Locate the cell with the specified text and output its (x, y) center coordinate. 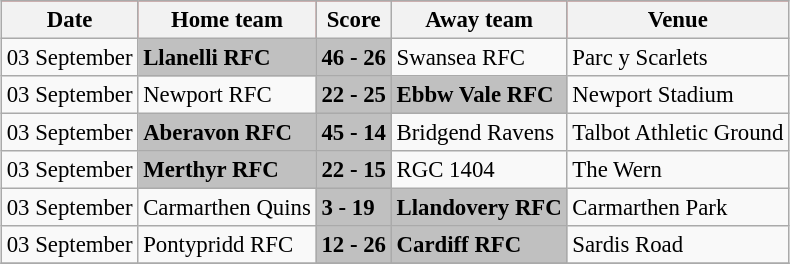
Cardiff RFC (479, 245)
Bridgend Ravens (479, 133)
22 - 15 (354, 170)
45 - 14 (354, 133)
Llanelli RFC (227, 57)
Away team (479, 20)
Merthyr RFC (227, 170)
Aberavon RFC (227, 133)
Parc y Scarlets (678, 57)
Venue (678, 20)
Ebbw Vale RFC (479, 95)
Carmarthen Quins (227, 208)
Sardis Road (678, 245)
The Wern (678, 170)
Swansea RFC (479, 57)
RGC 1404 (479, 170)
Carmarthen Park (678, 208)
Date (69, 20)
Newport RFC (227, 95)
Talbot Athletic Ground (678, 133)
46 - 26 (354, 57)
Home team (227, 20)
Score (354, 20)
12 - 26 (354, 245)
Newport Stadium (678, 95)
22 - 25 (354, 95)
3 - 19 (354, 208)
Pontypridd RFC (227, 245)
Llandovery RFC (479, 208)
